Pinpoint the cell where the given text exists, returning its [x, y] midpoint coordinate. 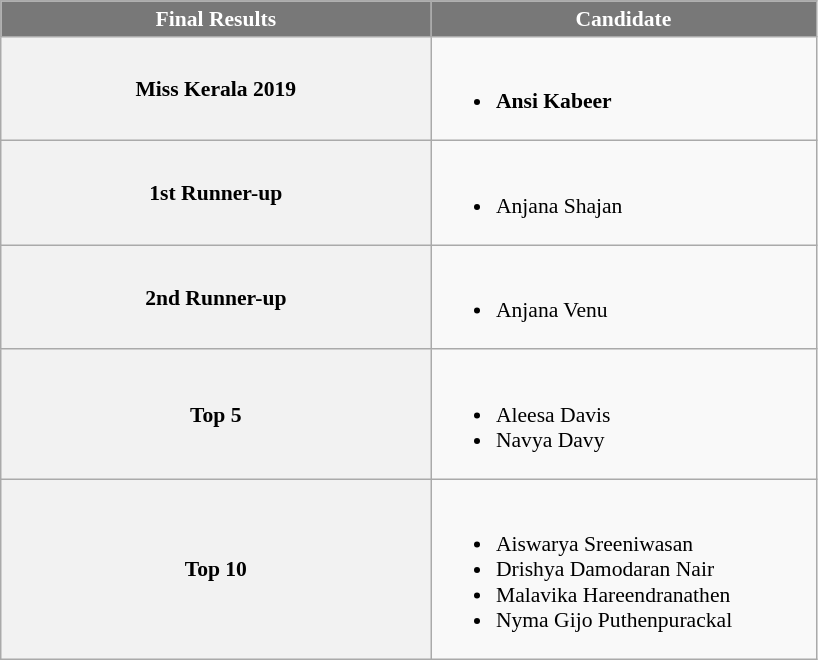
Aleesa DavisNavya Davy [624, 415]
Final Results [216, 19]
Aiswarya SreeniwasanDrishya Damodaran NairMalavika HareendranathenNyma Gijo Puthenpurackal [624, 570]
Top 10 [216, 570]
1st Runner-up [216, 193]
Anjana Venu [624, 297]
Anjana Shajan [624, 193]
Top 5 [216, 415]
Miss Kerala 2019 [216, 89]
Ansi Kabeer [624, 89]
2nd Runner-up [216, 297]
Candidate [624, 19]
